Search for the cell housing the specified text and yield its [x, y] center coordinate. 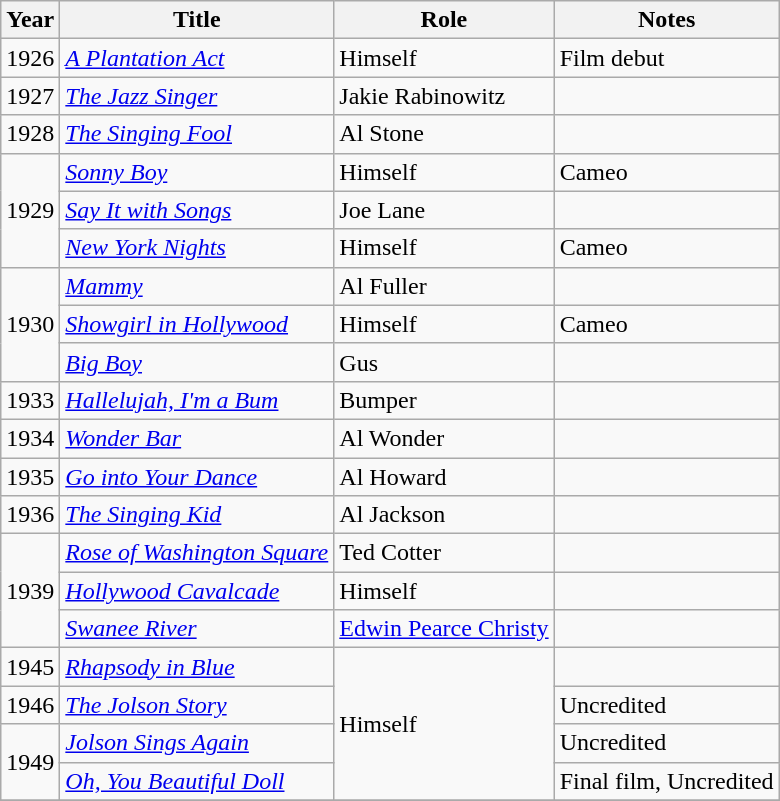
Role [444, 20]
Mammy [197, 286]
Joe Lane [444, 210]
Hallelujah, I'm a Bum [197, 400]
Rhapsody in Blue [197, 667]
Wonder Bar [197, 438]
Jolson Sings Again [197, 743]
1936 [30, 515]
Hollywood Cavalcade [197, 591]
The Singing Kid [197, 515]
Final film, Uncredited [666, 781]
Big Boy [197, 362]
Film debut [666, 58]
Al Howard [444, 477]
Gus [444, 362]
Al Jackson [444, 515]
Year [30, 20]
Al Wonder [444, 438]
Say It with Songs [197, 210]
1939 [30, 591]
A Plantation Act [197, 58]
The Singing Fool [197, 134]
The Jazz Singer [197, 96]
Edwin Pearce Christy [444, 629]
The Jolson Story [197, 705]
New York Nights [197, 248]
Showgirl in Hollywood [197, 324]
1926 [30, 58]
1930 [30, 324]
1946 [30, 705]
Ted Cotter [444, 553]
1934 [30, 438]
1933 [30, 400]
Rose of Washington Square [197, 553]
Al Stone [444, 134]
Bumper [444, 400]
1928 [30, 134]
Al Fuller [444, 286]
Jakie Rabinowitz [444, 96]
Oh, You Beautiful Doll [197, 781]
1927 [30, 96]
Sonny Boy [197, 172]
Swanee River [197, 629]
Title [197, 20]
1945 [30, 667]
1929 [30, 210]
Notes [666, 20]
Go into Your Dance [197, 477]
1949 [30, 762]
1935 [30, 477]
